Return the (X, Y) coordinate for the center point of the cell that contains the specified text.  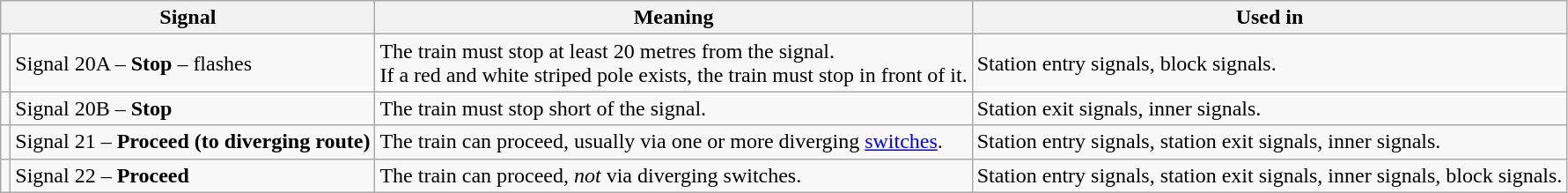
The train can proceed, not via diverging switches. (674, 175)
Signal (188, 18)
Station entry signals, station exit signals, inner signals, block signals. (1270, 175)
Signal 20A – Stop – flashes (193, 63)
Signal 20B – Stop (193, 108)
Station entry signals, block signals. (1270, 63)
The train must stop short of the signal. (674, 108)
Meaning (674, 18)
Signal 22 – Proceed (193, 175)
The train must stop at least 20 metres from the signal.If a red and white striped pole exists, the train must stop in front of it. (674, 63)
Signal 21 – Proceed (to diverging route) (193, 142)
The train can proceed, usually via one or more diverging switches. (674, 142)
Station entry signals, station exit signals, inner signals. (1270, 142)
Used in (1270, 18)
Station exit signals, inner signals. (1270, 108)
